Pinpoint the cell where the given text exists, returning its [X, Y] midpoint coordinate. 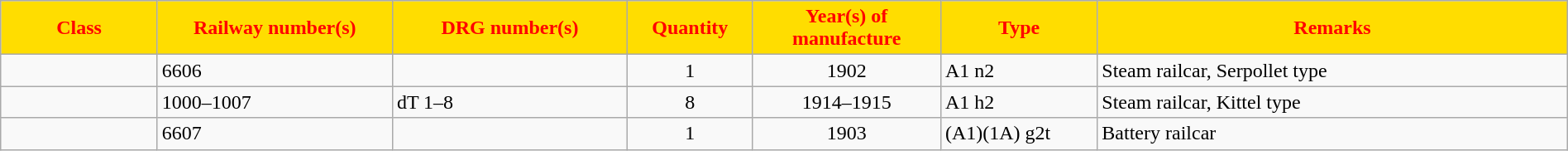
8 [691, 102]
Quantity [691, 28]
dT 1–8 [509, 102]
1903 [847, 134]
A1 n2 [1019, 71]
6606 [275, 71]
Railway number(s) [275, 28]
DRG number(s) [509, 28]
Class [79, 28]
Steam railcar, Kittel type [1332, 102]
(A1)(1A) g2t [1019, 134]
1902 [847, 71]
6607 [275, 134]
Battery railcar [1332, 134]
Steam railcar, Serpollet type [1332, 71]
1914–1915 [847, 102]
A1 h2 [1019, 102]
1000–1007 [275, 102]
Year(s) of manufacture [847, 28]
Remarks [1332, 28]
Type [1019, 28]
